Scan for the cell matching the given text and deliver its (x, y) coordinate at center. 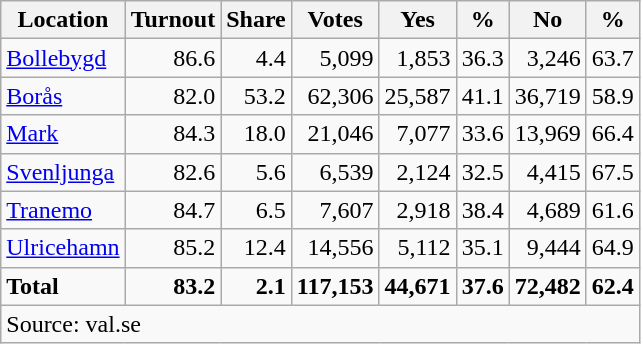
7,607 (335, 210)
82.0 (173, 96)
5.6 (256, 172)
Svenljunga (63, 172)
13,969 (548, 134)
66.4 (612, 134)
5,099 (335, 58)
2.1 (256, 286)
62,306 (335, 96)
33.6 (482, 134)
86.6 (173, 58)
4,415 (548, 172)
Yes (418, 20)
6,539 (335, 172)
36.3 (482, 58)
82.6 (173, 172)
Borås (63, 96)
37.6 (482, 286)
4,689 (548, 210)
67.5 (612, 172)
Source: val.se (320, 324)
61.6 (612, 210)
32.5 (482, 172)
25,587 (418, 96)
5,112 (418, 248)
53.2 (256, 96)
83.2 (173, 286)
36,719 (548, 96)
2,124 (418, 172)
117,153 (335, 286)
Mark (63, 134)
18.0 (256, 134)
64.9 (612, 248)
2,918 (418, 210)
44,671 (418, 286)
84.3 (173, 134)
Share (256, 20)
58.9 (612, 96)
4.4 (256, 58)
No (548, 20)
1,853 (418, 58)
Ulricehamn (63, 248)
Location (63, 20)
9,444 (548, 248)
12.4 (256, 248)
3,246 (548, 58)
14,556 (335, 248)
Total (63, 286)
62.4 (612, 286)
7,077 (418, 134)
Votes (335, 20)
Turnout (173, 20)
85.2 (173, 248)
41.1 (482, 96)
84.7 (173, 210)
Tranemo (63, 210)
38.4 (482, 210)
Bollebygd (63, 58)
63.7 (612, 58)
72,482 (548, 286)
6.5 (256, 210)
21,046 (335, 134)
35.1 (482, 248)
